Detect which cell encompasses the target text, then output its (x, y) center coordinate. 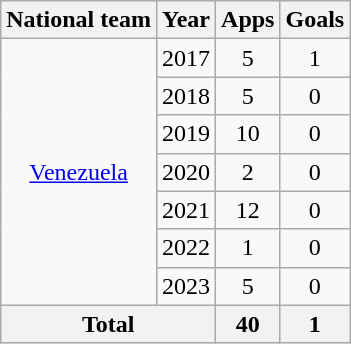
Venezuela (79, 172)
2 (248, 172)
2020 (186, 172)
2021 (186, 210)
2018 (186, 96)
Total (108, 324)
2017 (186, 58)
10 (248, 134)
Goals (315, 20)
2019 (186, 134)
Year (186, 20)
12 (248, 210)
2023 (186, 286)
Apps (248, 20)
2022 (186, 248)
40 (248, 324)
National team (79, 20)
